Extract the (X, Y) coordinate from the center of the cell holding the provided text.  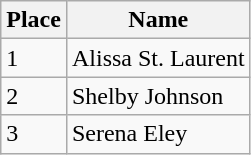
Alissa St. Laurent (158, 58)
2 (34, 96)
3 (34, 134)
Place (34, 20)
Serena Eley (158, 134)
1 (34, 58)
Name (158, 20)
Shelby Johnson (158, 96)
